Pinpoint the cell where the given text exists, returning its [X, Y] midpoint coordinate. 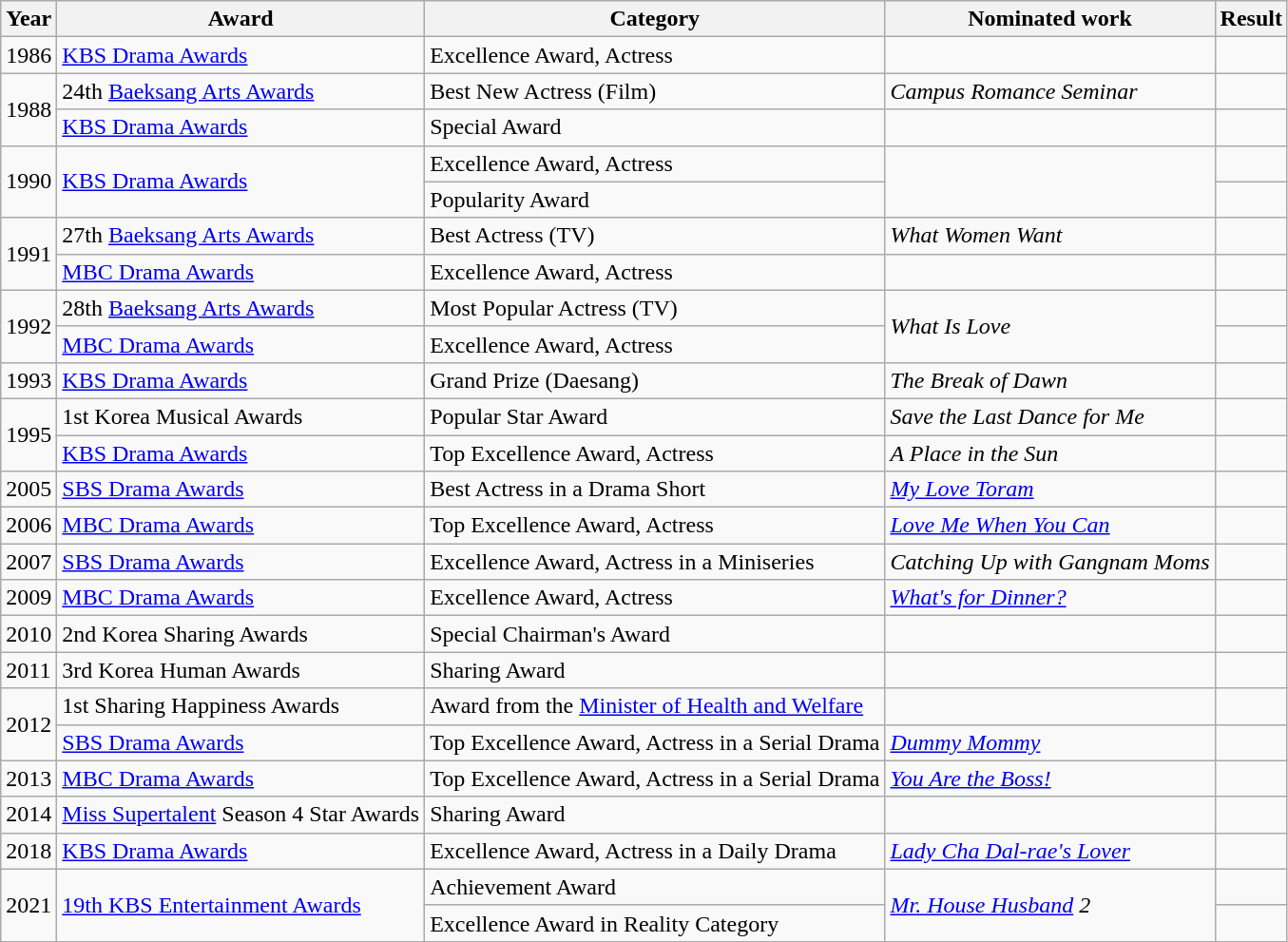
Award from the Minister of Health and Welfare [655, 706]
Excellence Award, Actress in a Miniseries [655, 562]
Mr. House Husband 2 [1049, 905]
Achievement Award [655, 887]
Miss Supertalent Season 4 Star Awards [241, 815]
Most Popular Actress (TV) [655, 308]
1990 [29, 182]
1991 [29, 254]
Dummy Mommy [1049, 742]
Popular Star Award [655, 416]
Nominated work [1049, 19]
2009 [29, 598]
2021 [29, 905]
What Is Love [1049, 326]
Year [29, 19]
1993 [29, 380]
Category [655, 19]
You Are the Boss! [1049, 779]
Best Actress in a Drama Short [655, 490]
24th Baeksang Arts Awards [241, 91]
What Women Want [1049, 236]
The Break of Dawn [1049, 380]
1st Sharing Happiness Awards [241, 706]
19th KBS Entertainment Awards [241, 905]
2012 [29, 724]
2018 [29, 851]
2006 [29, 526]
3rd Korea Human Awards [241, 670]
Excellence Award, Actress in a Daily Drama [655, 851]
Best New Actress (Film) [655, 91]
2nd Korea Sharing Awards [241, 634]
Award [241, 19]
27th Baeksang Arts Awards [241, 236]
Popularity Award [655, 200]
Love Me When You Can [1049, 526]
Special Award [655, 127]
2007 [29, 562]
1986 [29, 55]
1988 [29, 109]
2010 [29, 634]
Grand Prize (Daesang) [655, 380]
Catching Up with Gangnam Moms [1049, 562]
28th Baeksang Arts Awards [241, 308]
2014 [29, 815]
1st Korea Musical Awards [241, 416]
Excellence Award in Reality Category [655, 923]
2005 [29, 490]
1992 [29, 326]
Special Chairman's Award [655, 634]
Campus Romance Seminar [1049, 91]
A Place in the Sun [1049, 453]
My Love Toram [1049, 490]
Save the Last Dance for Me [1049, 416]
1995 [29, 434]
Lady Cha Dal-rae's Lover [1049, 851]
2011 [29, 670]
What's for Dinner? [1049, 598]
2013 [29, 779]
Best Actress (TV) [655, 236]
Result [1251, 19]
